Pinpoint the cell where the given text exists, returning its (X, Y) midpoint coordinate. 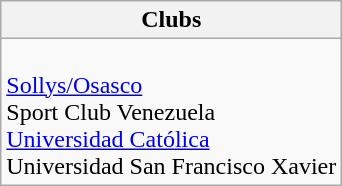
Clubs (172, 20)
Sollys/Osasco Sport Club Venezuela Universidad Católica Universidad San Francisco Xavier (172, 112)
